From the cell containing the given text, extract its center point as [x, y] coordinate. 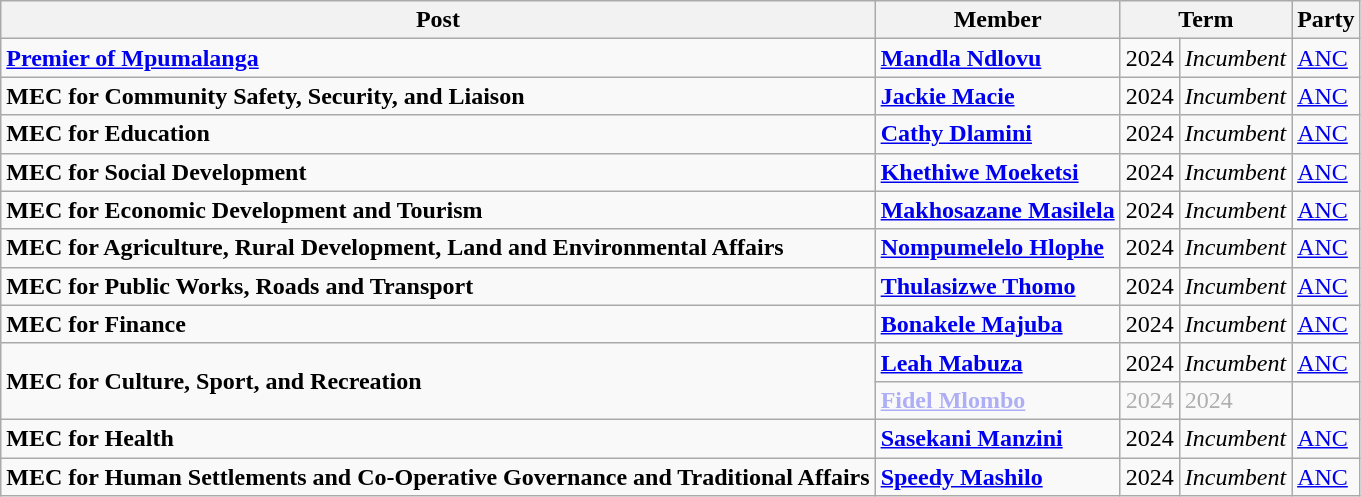
Nompumelelo Hlophe [998, 248]
Leah Mabuza [998, 362]
Cathy Dlamini [998, 134]
Party [1326, 20]
MEC for Culture, Sport, and Recreation [438, 381]
MEC for Health [438, 438]
Khethiwe Moeketsi [998, 172]
Thulasizwe Thomo [998, 286]
Mandla Ndlovu [998, 58]
Makhosazane Masilela [998, 210]
MEC for Public Works, Roads and Transport [438, 286]
MEC for Economic Development and Tourism [438, 210]
Member [998, 20]
Sasekani Manzini [998, 438]
MEC for Finance [438, 324]
Post [438, 20]
Premier of Mpumalanga [438, 58]
MEC for Human Settlements and Co-Operative Governance and Traditional Affairs [438, 477]
MEC for Community Safety, Security, and Liaison [438, 96]
MEC for Education [438, 134]
Jackie Macie [998, 96]
Speedy Mashilo [998, 477]
Fidel Mlombo [998, 400]
MEC for Agriculture, Rural Development, Land and Environmental Affairs [438, 248]
Bonakele Majuba [998, 324]
MEC for Social Development [438, 172]
Term [1206, 20]
